Capture the cell that displays the provided text and extract its (X, Y) central coordinate. 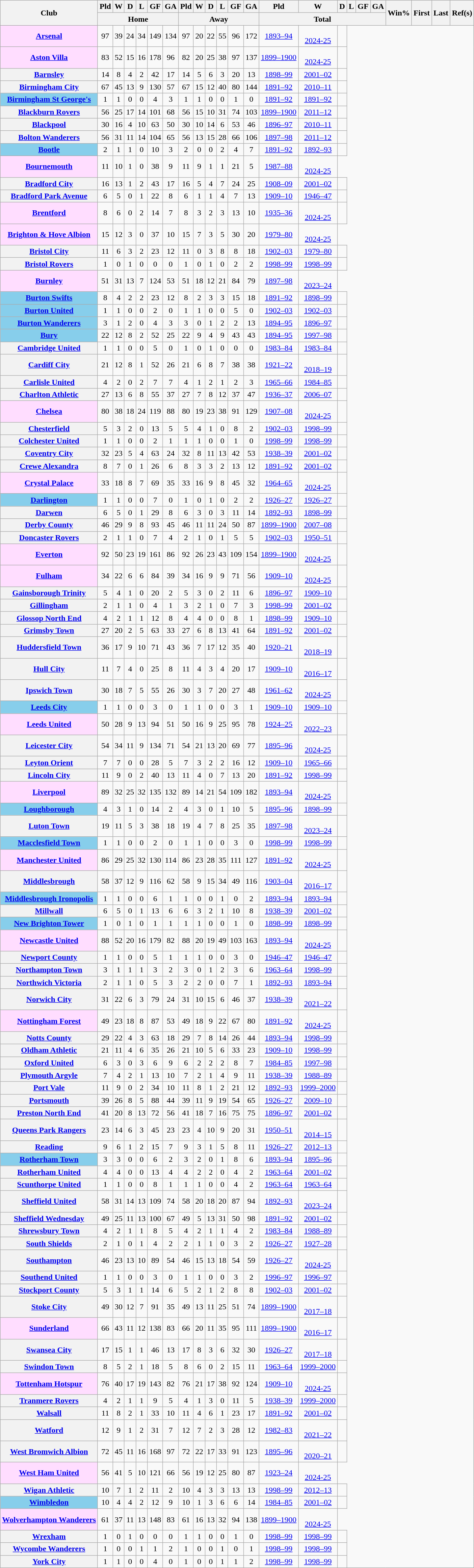
149 (155, 36)
Carlisle United (49, 382)
Wigan Athletic (49, 1490)
132 (171, 792)
Charlton Athletic (49, 394)
Bootle (49, 149)
Burton United (49, 310)
2009–10 (318, 1100)
57 (171, 87)
1935–36 (278, 213)
98 (251, 1218)
Swansea City (49, 1349)
Queens Park Rangers (49, 1130)
Colchester United (49, 441)
114 (171, 860)
2006–07 (318, 394)
Coventry City (49, 454)
Derby County (49, 525)
Middlesbrough (49, 881)
2022–23 (318, 724)
59 (251, 1261)
Middlesbrough Ironopolis (49, 898)
Rotherham United (49, 1172)
Wimbledon (49, 1503)
163 (251, 940)
Bristol City (49, 251)
Newcastle United (49, 940)
Bournemouth (49, 167)
64 (251, 630)
144 (251, 87)
Darlington (49, 500)
Burnley (49, 281)
172 (251, 36)
Liverpool (49, 792)
Southampton (49, 1261)
1927–28 (318, 1243)
1987–88 (278, 167)
Watford (49, 1430)
Newport County (49, 957)
182 (251, 792)
Gillingham (49, 605)
Wycombe Wanderers (49, 1549)
Birmingham City (49, 87)
137 (251, 57)
Walsall (49, 1413)
Brighton & Hove Albion (49, 234)
Blackburn Rovers (49, 112)
62 (171, 881)
Cardiff City (49, 365)
Loughborough (49, 809)
Total (323, 19)
1982–83 (278, 1430)
Hull City (49, 669)
Chelsea (49, 411)
West Bromwich Albion (49, 1451)
154 (251, 554)
Darwen (49, 512)
Leyton Orient (49, 763)
Tottenham Hotspur (49, 1384)
168 (155, 1451)
Burton Swifts (49, 298)
Glossop North End (49, 618)
Lincoln City (49, 775)
1907–08 (278, 411)
1924–25 (278, 724)
Crewe Alexandra (49, 466)
68 (171, 112)
2020–21 (318, 1451)
178 (155, 57)
Away (219, 19)
Aston Villa (49, 57)
Brentford (49, 213)
78 (251, 724)
Stockport County (49, 1290)
129 (251, 411)
Shrewsbury Town (49, 1231)
Macclesfield Town (49, 843)
1920–21 (278, 647)
Leicester City (49, 746)
Huddersfield Town (49, 647)
West Ham United (49, 1473)
47 (251, 394)
77 (251, 746)
1908–09 (278, 183)
Wrexham (49, 1536)
Fulham (49, 576)
Bradford Park Avenue (49, 196)
Norwich City (49, 999)
Millwall (49, 911)
Preston North End (49, 1113)
Plymouth Argyle (49, 1075)
148 (155, 1519)
127 (251, 860)
Last (441, 13)
Bury (49, 335)
143 (155, 1384)
Crystal Palace (49, 483)
119 (155, 411)
Sunderland (49, 1328)
Northampton Town (49, 970)
Nottingham Forest (49, 1021)
Scunthorpe United (49, 1185)
New Brighton Tower (49, 923)
Bristol Rovers (49, 264)
179 (155, 940)
Oxford United (49, 1063)
Sheffield Wednesday (49, 1218)
Tranmere Rovers (49, 1400)
1961–62 (278, 691)
Northwich Victoria (49, 982)
Everton (49, 554)
Southend United (49, 1277)
Barnsley (49, 74)
Reading (49, 1147)
Notts County (49, 1038)
Portsmouth (49, 1100)
1964–65 (278, 483)
Home (138, 19)
1921–22 (278, 365)
Bolton Wanderers (49, 137)
1923–24 (278, 1473)
121 (155, 1473)
Port Vale (49, 1088)
Oldham Athletic (49, 1050)
Swindon Town (49, 1367)
Cambridge United (49, 348)
2007–08 (318, 525)
104 (155, 137)
1903–04 (278, 881)
93 (155, 525)
Blackpool (49, 124)
100 (155, 1218)
Luton Town (49, 826)
Ref(s) (462, 13)
South Shields (49, 1243)
Leeds City (49, 707)
First (422, 13)
Birmingham St George's (49, 99)
Leeds United (49, 724)
Stoke City (49, 1307)
Ipswich Town (49, 691)
135 (155, 792)
Wolverhampton Wanderers (49, 1519)
Burton Wanderers (49, 323)
Gainsborough Trinity (49, 593)
Sheffield United (49, 1201)
Bradford City (49, 183)
161 (155, 554)
123 (251, 1451)
2014–15 (318, 1130)
106 (251, 137)
101 (155, 112)
Rotherham Town (49, 1159)
Grimsby Town (49, 630)
1936–37 (278, 394)
Chesterfield (49, 428)
York City (49, 1561)
Win% (399, 13)
Club (49, 13)
48 (251, 691)
Doncaster Rovers (49, 537)
Manchester United (49, 860)
Arsenal (49, 36)
